From the cell containing the given text, extract its center point as (X, Y) coordinate. 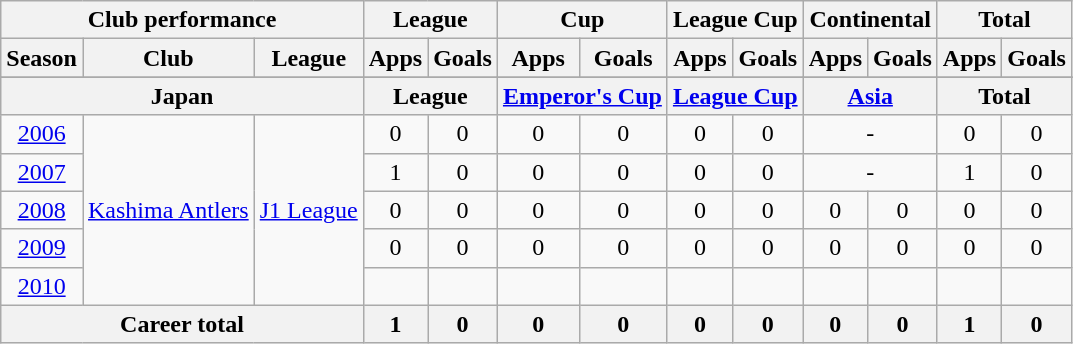
2007 (42, 172)
Japan (182, 96)
2010 (42, 286)
Career total (182, 324)
Season (42, 58)
Emperor's Cup (582, 96)
2008 (42, 210)
2009 (42, 248)
Club (168, 58)
Cup (582, 20)
Club performance (182, 20)
Kashima Antlers (168, 210)
J1 League (308, 210)
2006 (42, 134)
Continental (870, 20)
Asia (870, 96)
